Output the (x, y) coordinate of the center of the cell containing the given text.  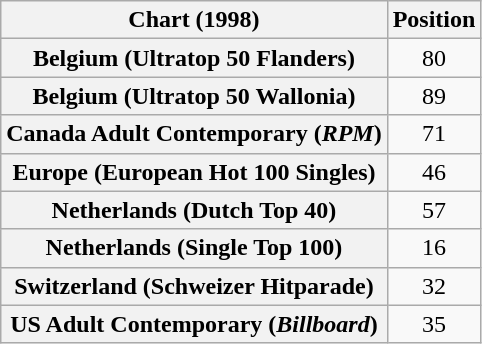
Position (434, 20)
Europe (European Hot 100 Singles) (194, 172)
Switzerland (Schweizer Hitparade) (194, 286)
US Adult Contemporary (Billboard) (194, 324)
80 (434, 58)
89 (434, 96)
16 (434, 248)
Chart (1998) (194, 20)
Netherlands (Single Top 100) (194, 248)
Netherlands (Dutch Top 40) (194, 210)
46 (434, 172)
71 (434, 134)
32 (434, 286)
35 (434, 324)
Belgium (Ultratop 50 Flanders) (194, 58)
Belgium (Ultratop 50 Wallonia) (194, 96)
57 (434, 210)
Canada Adult Contemporary (RPM) (194, 134)
